Find where the given text appears and provide that cell's center as (x, y) coordinate. 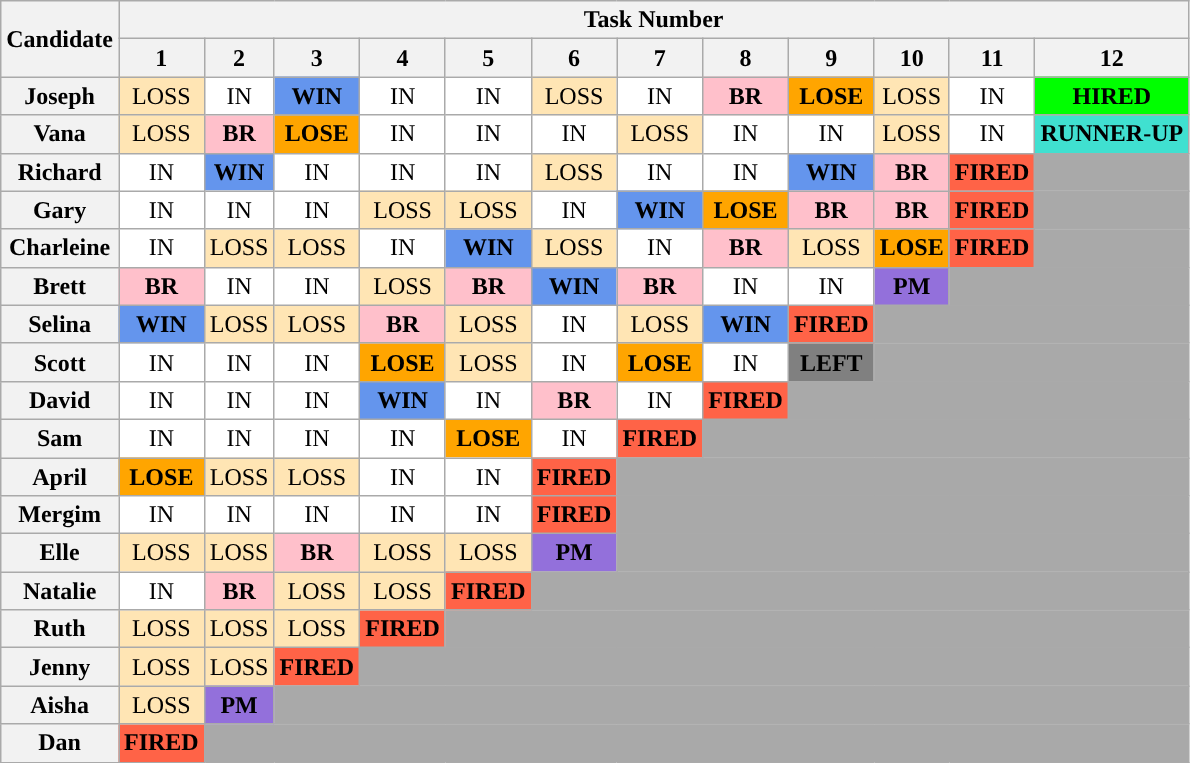
LEFT (831, 362)
Selina (60, 324)
7 (660, 58)
Charleine (60, 248)
5 (488, 58)
Task Number (653, 20)
Brett (60, 286)
4 (403, 58)
Elle (60, 553)
1 (161, 58)
April (60, 477)
HIRED (1112, 96)
David (60, 400)
Aisha (60, 705)
Richard (60, 172)
Gary (60, 210)
Sam (60, 438)
Natalie (60, 591)
Vana (60, 134)
Ruth (60, 629)
RUNNER-UP (1112, 134)
12 (1112, 58)
Jenny (60, 667)
10 (912, 58)
11 (992, 58)
Candidate (60, 39)
9 (831, 58)
Joseph (60, 96)
2 (239, 58)
Scott (60, 362)
8 (746, 58)
3 (317, 58)
Dan (60, 743)
Mergim (60, 515)
6 (574, 58)
